Pinpoint the cell where the given text exists, returning its [x, y] midpoint coordinate. 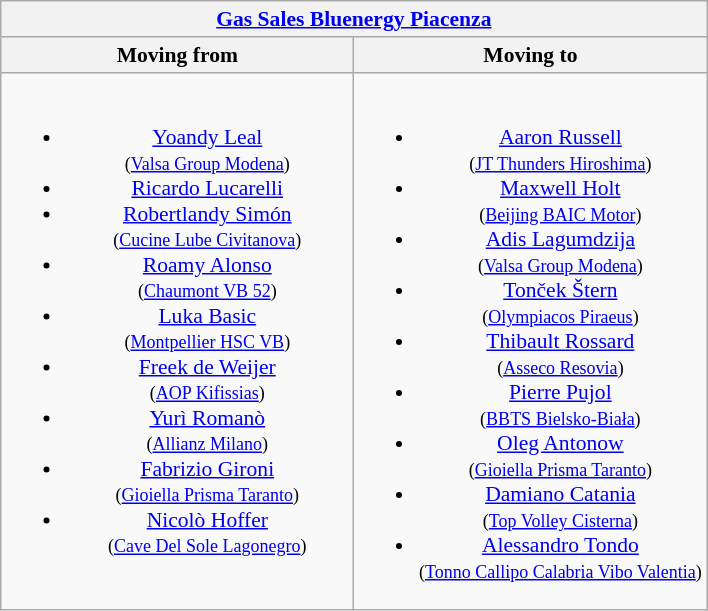
Moving to [530, 55]
Moving from [178, 55]
Gas Sales Bluenergy Piacenza [354, 19]
